For the text-containing cell, return its midpoint in (x, y) coordinate format. 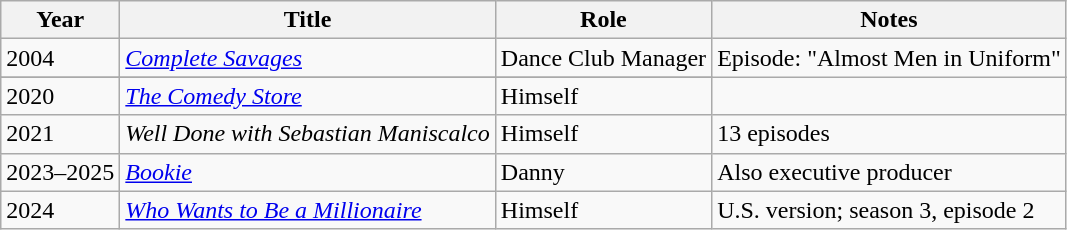
2004 (60, 58)
Episode: "Almost Men in Uniform" (890, 58)
Title (308, 20)
2023–2025 (60, 172)
Complete Savages (308, 58)
2020 (60, 96)
Also executive producer (890, 172)
Notes (890, 20)
Role (603, 20)
Bookie (308, 172)
U.S. version; season 3, episode 2 (890, 210)
Year (60, 20)
Dance Club Manager (603, 58)
13 episodes (890, 134)
Who Wants to Be a Millionaire (308, 210)
Well Done with Sebastian Maniscalco (308, 134)
2021 (60, 134)
The Comedy Store (308, 96)
Danny (603, 172)
2024 (60, 210)
